From the cell containing the given text, extract its center point as (x, y) coordinate. 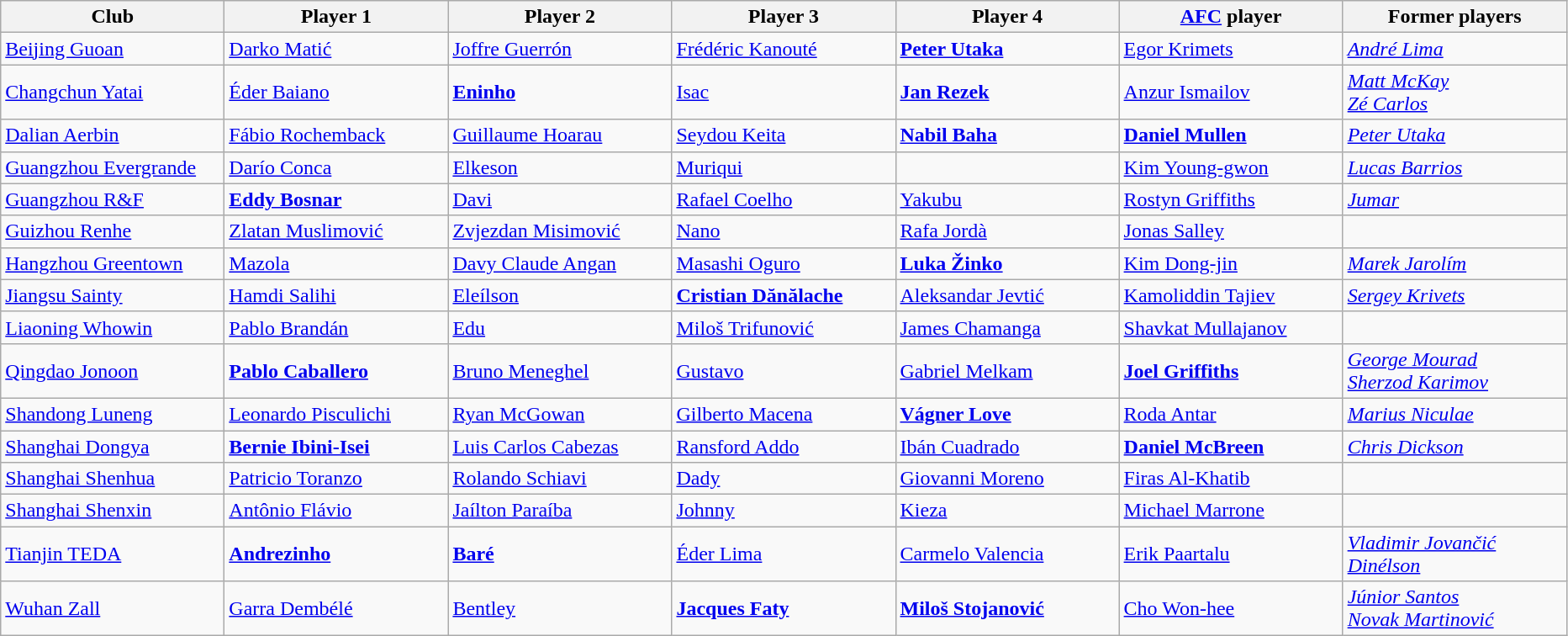
AFC player (1231, 17)
Kieza (1007, 511)
Michael Marrone (1231, 511)
Qingdao Jonoon (113, 370)
Egor Krimets (1231, 49)
Davi (560, 199)
Éder Lima (784, 554)
Aleksandar Jevtić (1007, 295)
Hamdi Salihi (336, 295)
Pablo Brandán (336, 327)
Ryan McGowan (560, 414)
Fábio Rochemback (336, 135)
Rostyn Griffiths (1231, 199)
Johnny (784, 511)
Nano (784, 231)
Erik Paartalu (1231, 554)
Kim Young-gwon (1231, 167)
Jiangsu Sainty (113, 295)
Miloš Trifunović (784, 327)
Former players (1454, 17)
Anzur Ismailov (1231, 93)
Eleílson (560, 295)
Cristian Dănălache (784, 295)
Shandong Luneng (113, 414)
Darío Conca (336, 167)
Jonas Salley (1231, 231)
Zlatan Muslimović (336, 231)
Frédéric Kanouté (784, 49)
Kim Dong-jin (1231, 263)
Seydou Keita (784, 135)
Daniel Mullen (1231, 135)
André Lima (1454, 49)
Gabriel Melkam (1007, 370)
Elkeson (560, 167)
Player 3 (784, 17)
Beijing Guoan (113, 49)
Antônio Flávio (336, 511)
Eninho (560, 93)
Rafael Coelho (784, 199)
Éder Baiano (336, 93)
Júnior Santos Novak Martinović (1454, 609)
James Chamanga (1007, 327)
Muriqui (784, 167)
Zvjezdan Misimović (560, 231)
Andrezinho (336, 554)
Guangzhou R&F (113, 199)
Changchun Yatai (113, 93)
Vágner Love (1007, 414)
Rolando Schiavi (560, 479)
Sergey Krivets (1454, 295)
Liaoning Whowin (113, 327)
Tianjin TEDA (113, 554)
Leonardo Pisculichi (336, 414)
Masashi Oguro (784, 263)
Jaílton Paraíba (560, 511)
Miloš Stojanović (1007, 609)
Cho Won-hee (1231, 609)
Gilberto Macena (784, 414)
Shanghai Shenhua (113, 479)
Marek Jarolím (1454, 263)
Player 4 (1007, 17)
Matt McKay Zé Carlos (1454, 93)
Eddy Bosnar (336, 199)
Club (113, 17)
Isac (784, 93)
Ibán Cuadrado (1007, 447)
Dalian Aerbin (113, 135)
Lucas Barrios (1454, 167)
Bentley (560, 609)
Joel Griffiths (1231, 370)
Daniel McBreen (1231, 447)
Rafa Jordà (1007, 231)
Mazola (336, 263)
Ransford Addo (784, 447)
Guillaume Hoarau (560, 135)
Bernie Ibini-Isei (336, 447)
Baré (560, 554)
Patricio Toranzo (336, 479)
Jacques Faty (784, 609)
Luis Carlos Cabezas (560, 447)
Player 2 (560, 17)
Jumar (1454, 199)
Darko Matić (336, 49)
Kamoliddin Tajiev (1231, 295)
Vladimir Jovančić Dinélson (1454, 554)
Gustavo (784, 370)
Shavkat Mullajanov (1231, 327)
Shanghai Dongya (113, 447)
Guangzhou Evergrande (113, 167)
Giovanni Moreno (1007, 479)
Pablo Caballero (336, 370)
Bruno Meneghel (560, 370)
Edu (560, 327)
Joffre Guerrón (560, 49)
Yakubu (1007, 199)
Dady (784, 479)
Player 1 (336, 17)
Guizhou Renhe (113, 231)
Garra Dembélé (336, 609)
Davy Claude Angan (560, 263)
Wuhan Zall (113, 609)
Luka Žinko (1007, 263)
Chris Dickson (1454, 447)
Carmelo Valencia (1007, 554)
Hangzhou Greentown (113, 263)
Shanghai Shenxin (113, 511)
George Mourad Sherzod Karimov (1454, 370)
Marius Niculae (1454, 414)
Firas Al-Khatib (1231, 479)
Jan Rezek (1007, 93)
Roda Antar (1231, 414)
Nabil Baha (1007, 135)
